From the cell containing the given text, extract its center point as (x, y) coordinate. 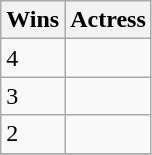
2 (33, 134)
4 (33, 58)
Actress (108, 20)
Wins (33, 20)
3 (33, 96)
